From the cell containing the given text, extract its center point as (X, Y) coordinate. 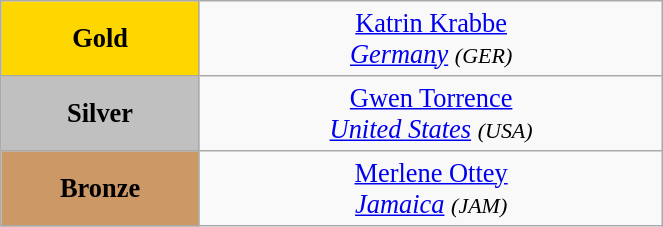
Katrin KrabbeGermany (GER) (430, 38)
Gold (100, 38)
Merlene OtteyJamaica (JAM) (430, 188)
Silver (100, 112)
Bronze (100, 188)
Gwen TorrenceUnited States (USA) (430, 112)
